Find where the given text appears and provide that cell's center as (X, Y) coordinate. 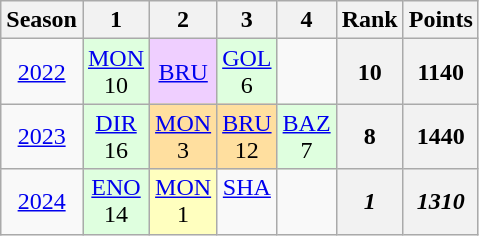
2023 (42, 136)
2 (184, 20)
Points (440, 20)
ENO14 (116, 202)
BRU (184, 72)
1440 (440, 136)
8 (370, 136)
1310 (440, 202)
1140 (440, 72)
MON3 (184, 136)
4 (306, 20)
Rank (370, 20)
Season (42, 20)
MON1 (184, 202)
DIR16 (116, 136)
MON10 (116, 72)
GOL6 (247, 72)
2022 (42, 72)
BRU12 (247, 136)
10 (370, 72)
SHA (247, 202)
3 (247, 20)
BAZ7 (306, 136)
2024 (42, 202)
